Find where the given text appears and provide that cell's center as [x, y] coordinate. 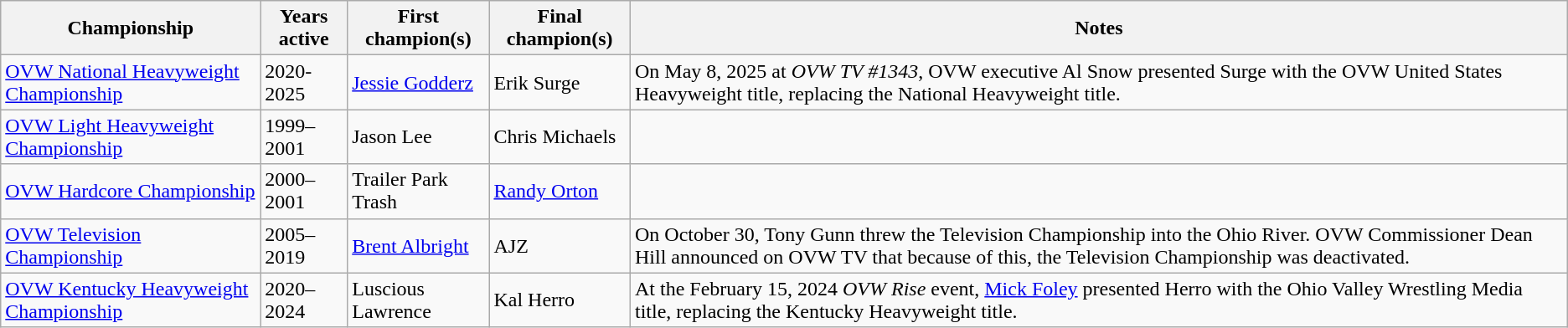
Erik Surge [560, 82]
Trailer Park Trash [419, 191]
1999–2001 [304, 137]
Kal Herro [560, 300]
OVW Television Championship [131, 246]
Randy Orton [560, 191]
AJZ [560, 246]
Championship [131, 28]
Final champion(s) [560, 28]
First champion(s) [419, 28]
2020–2024 [304, 300]
OVW Kentucky Heavyweight Championship [131, 300]
OVW Light Heavyweight Championship [131, 137]
Notes [1099, 28]
Luscious Lawrence [419, 300]
2005–2019 [304, 246]
2000–2001 [304, 191]
Jessie Godderz [419, 82]
Brent Albright [419, 246]
2020-2025 [304, 82]
Years active [304, 28]
OVW Hardcore Championship [131, 191]
Jason Lee [419, 137]
OVW National Heavyweight Championship [131, 82]
Chris Michaels [560, 137]
